Provide the [x, y] coordinate of the cell's center where the given text is located.  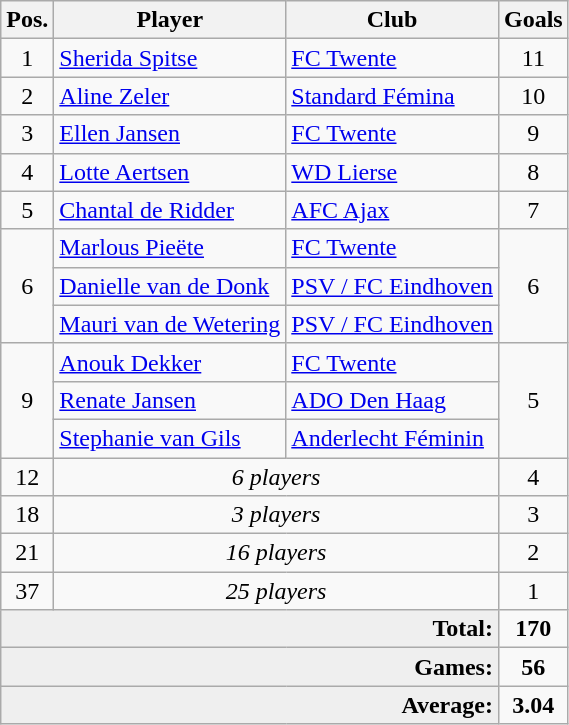
56 [533, 667]
16 players [276, 553]
Marlous Pieëte [170, 248]
Club [392, 20]
3.04 [533, 705]
18 [28, 515]
25 players [276, 591]
Chantal de Ridder [170, 210]
Renate Jansen [170, 400]
Lotte Aertsen [170, 172]
Anderlecht Féminin [392, 438]
Average: [250, 705]
Player [170, 20]
21 [28, 553]
AFC Ajax [392, 210]
3 players [276, 515]
Ellen Jansen [170, 134]
Sherida Spitse [170, 58]
Pos. [28, 20]
Goals [533, 20]
37 [28, 591]
12 [28, 477]
Stephanie van Gils [170, 438]
ADO Den Haag [392, 400]
7 [533, 210]
Standard Fémina [392, 96]
170 [533, 629]
Aline Zeler [170, 96]
Mauri van de Wetering [170, 324]
11 [533, 58]
Total: [250, 629]
Danielle van de Donk [170, 286]
WD Lierse [392, 172]
Anouk Dekker [170, 362]
6 players [276, 477]
Games: [250, 667]
10 [533, 96]
8 [533, 172]
